Capture the cell that displays the provided text and extract its [X, Y] central coordinate. 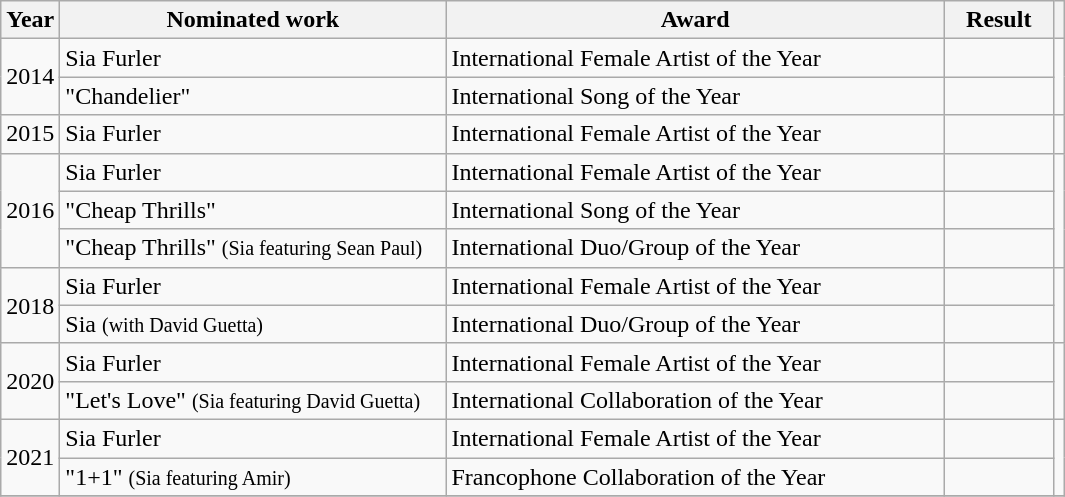
2014 [30, 77]
"Cheap Thrills" [253, 210]
Francophone Collaboration of the Year [696, 477]
"Cheap Thrills" (Sia featuring Sean Paul) [253, 248]
"1+1" (Sia featuring Amir) [253, 477]
International Collaboration of the Year [696, 400]
2016 [30, 210]
2015 [30, 134]
2018 [30, 305]
2020 [30, 381]
Award [696, 20]
"Let's Love" (Sia featuring David Guetta) [253, 400]
Nominated work [253, 20]
Sia (with David Guetta) [253, 324]
Year [30, 20]
Result [998, 20]
"Chandelier" [253, 96]
2021 [30, 457]
